Search for the cell housing the specified text and yield its [X, Y] center coordinate. 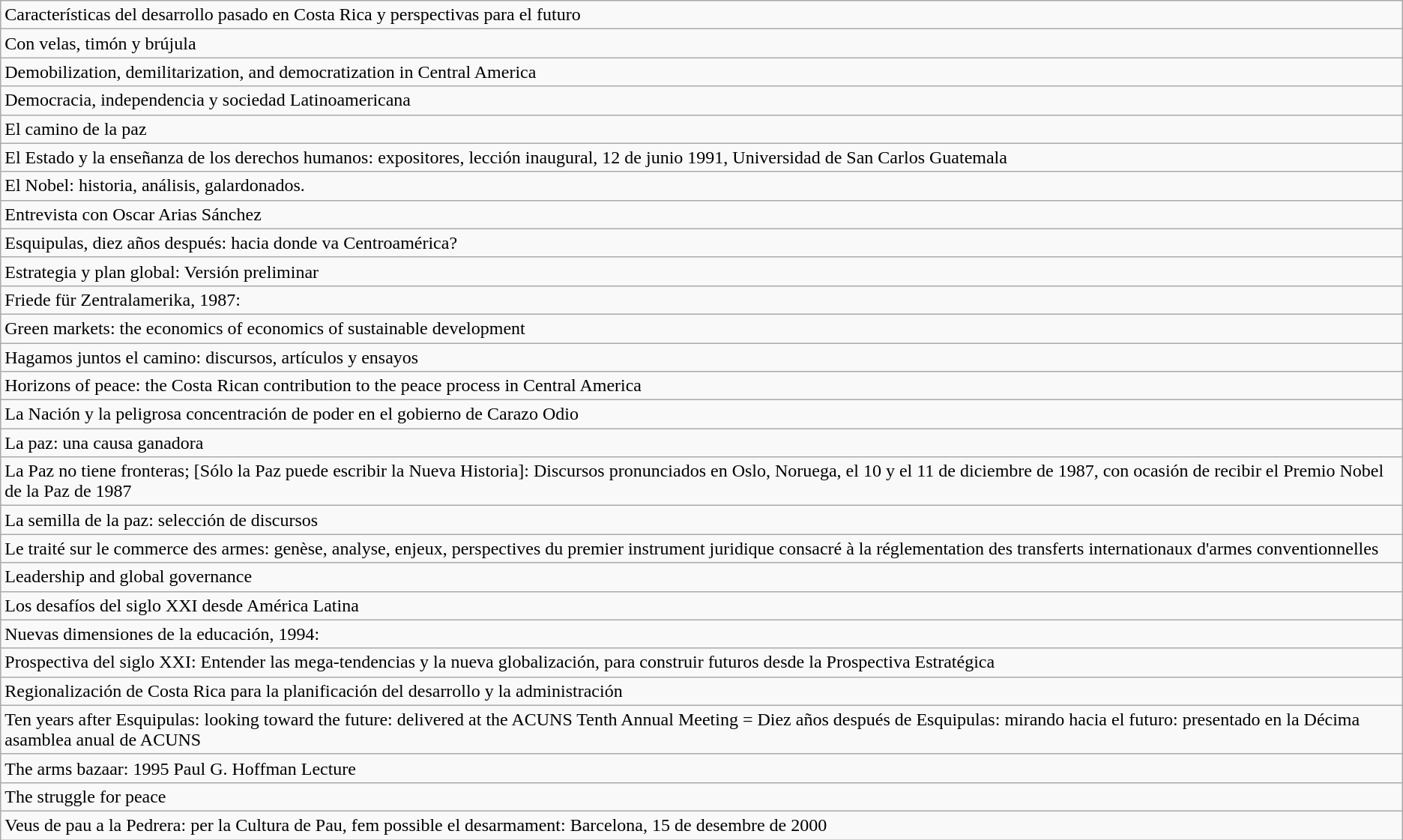
El Nobel: historia, análisis, galardonados. [701, 186]
Green markets: the economics of economics of sustainable development [701, 328]
Horizons of peace: the Costa Rican contribution to the peace process in Central America [701, 386]
The struggle for peace [701, 797]
Características del desarrollo pasado en Costa Rica y perspectivas para el futuro [701, 15]
La semilla de la paz: selección de discursos [701, 520]
Veus de pau a la Pedrera: per la Cultura de Pau, fem possible el desarmament: Barcelona, 15 de desembre de 2000 [701, 825]
La Nación y la peligrosa concentración de poder en el gobierno de Carazo Odio [701, 414]
Hagamos juntos el camino: discursos, artículos y ensayos [701, 357]
La paz: una causa ganadora [701, 443]
El camino de la paz [701, 129]
Esquipulas, diez años después: hacia donde va Centroamérica? [701, 243]
Entrevista con Oscar Arias Sánchez [701, 214]
Los desafíos del siglo XXI desde América Latina [701, 605]
Nuevas dimensiones de la educación, 1994: [701, 634]
El Estado y la enseñanza de los derechos humanos: expositores, lección inaugural, 12 de junio 1991, Universidad de San Carlos Guatemala [701, 157]
Demobilization, demilitarization, and democratization in Central America [701, 72]
Estrategia y plan global: Versión preliminar [701, 271]
Con velas, timón y brújula [701, 43]
Regionalización de Costa Rica para la planificación del desarrollo y la administración [701, 691]
Leadership and global governance [701, 577]
Democracia, independencia y sociedad Latinoamericana [701, 100]
Friede für Zentralamerika, 1987: [701, 300]
The arms bazaar: 1995 Paul G. Hoffman Lecture [701, 768]
Prospectiva del siglo XXI: Entender las mega-tendencias y la nueva globalización, para construir futuros desde la Prospectiva Estratégica [701, 662]
